Return (X, Y) of the center of cell containing provided text 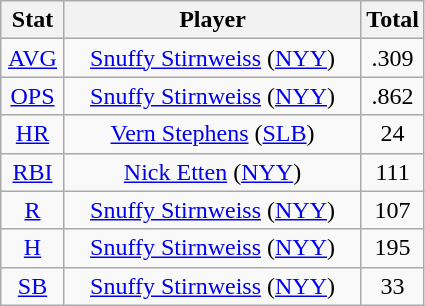
OPS (33, 96)
Vern Stephens (SLB) (212, 134)
RBI (33, 172)
195 (393, 248)
SB (33, 286)
HR (33, 134)
R (33, 210)
AVG (33, 58)
111 (393, 172)
.309 (393, 58)
Player (212, 20)
107 (393, 210)
Total (393, 20)
24 (393, 134)
Nick Etten (NYY) (212, 172)
H (33, 248)
Stat (33, 20)
.862 (393, 96)
33 (393, 286)
